Return the (X, Y) coordinate for the center point of the cell that contains the specified text.  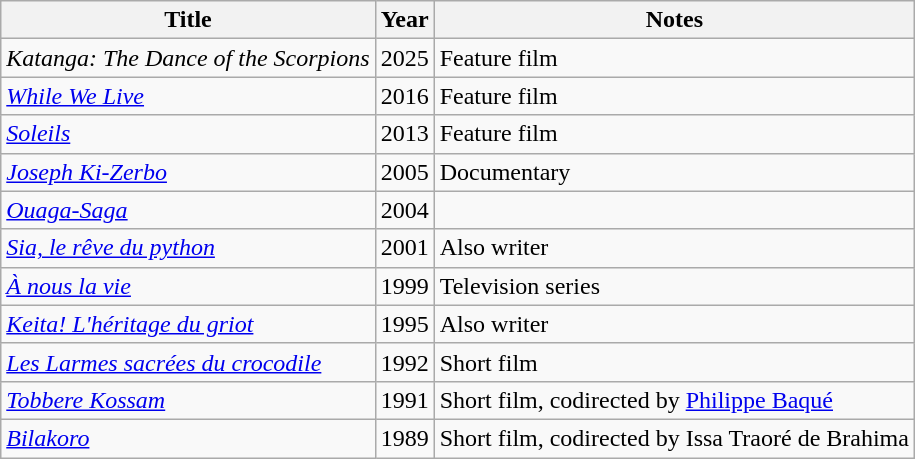
While We Live (188, 96)
Notes (674, 20)
Title (188, 20)
Bilakoro (188, 438)
1995 (404, 324)
Television series (674, 286)
Les Larmes sacrées du crocodile (188, 362)
1991 (404, 400)
Ouaga-Saga (188, 210)
2016 (404, 96)
Short film (674, 362)
Documentary (674, 172)
1999 (404, 286)
1992 (404, 362)
Short film, codirected by Philippe Baqué (674, 400)
Katanga: The Dance of the Scorpions (188, 58)
Keita! L'héritage du griot (188, 324)
1989 (404, 438)
À nous la vie (188, 286)
2004 (404, 210)
Soleils (188, 134)
Sia, le rêve du python (188, 248)
2001 (404, 248)
2025 (404, 58)
Year (404, 20)
2013 (404, 134)
2005 (404, 172)
Tobbere Kossam (188, 400)
Joseph Ki-Zerbo (188, 172)
Short film, codirected by Issa Traoré de Brahima (674, 438)
